Find where the given text appears and provide that cell's center as [X, Y] coordinate. 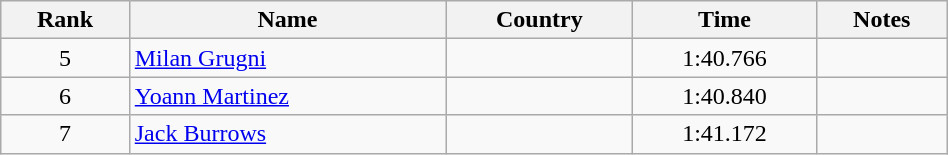
Rank [65, 20]
1:40.840 [724, 96]
Name [287, 20]
Jack Burrows [287, 134]
5 [65, 58]
Notes [882, 20]
1:40.766 [724, 58]
Country [540, 20]
Milan Grugni [287, 58]
Time [724, 20]
7 [65, 134]
Yoann Martinez [287, 96]
1:41.172 [724, 134]
6 [65, 96]
